Determine the [x, y] coordinate at the center of the cell enclosing the given text.  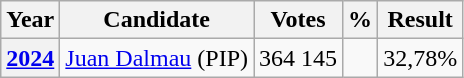
% [360, 20]
32,78% [420, 58]
Result [420, 20]
Candidate [157, 20]
364 145 [298, 58]
Votes [298, 20]
2024 [30, 58]
Year [30, 20]
Juan Dalmau (PIP) [157, 58]
